Pinpoint the cell where the given text exists, returning its [X, Y] midpoint coordinate. 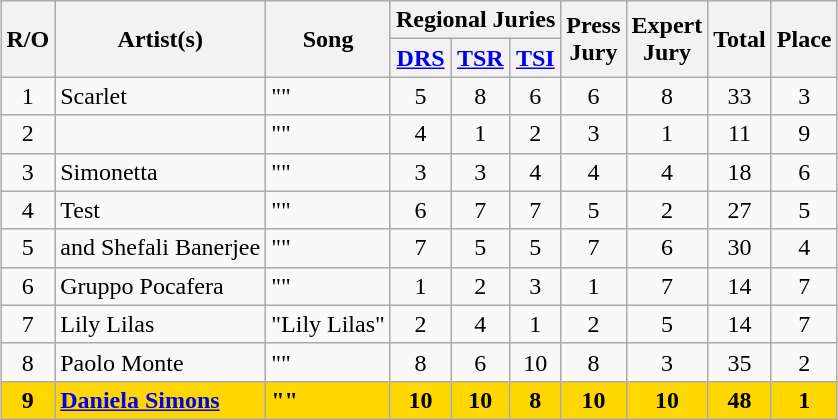
DRS [420, 58]
27 [740, 210]
Regional Juries [475, 20]
PressJury [594, 39]
Daniela Simons [160, 400]
"Lily Lilas" [328, 324]
Test [160, 210]
TSI [536, 58]
Artist(s) [160, 39]
48 [740, 400]
ExpertJury [667, 39]
30 [740, 248]
TSR [480, 58]
and Shefali Banerjee [160, 248]
Total [740, 39]
Lily Lilas [160, 324]
33 [740, 96]
18 [740, 172]
Scarlet [160, 96]
35 [740, 362]
R/O [28, 39]
Paolo Monte [160, 362]
Gruppo Pocafera [160, 286]
Song [328, 39]
Place [804, 39]
Simonetta [160, 172]
11 [740, 134]
